From the cell containing the given text, extract its center point as [x, y] coordinate. 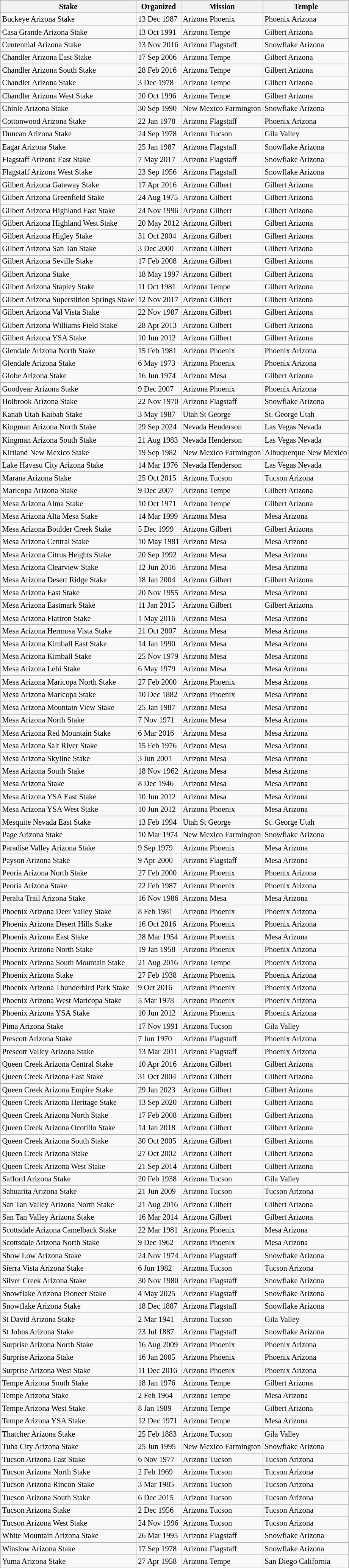
Queen Creek Arizona North Stake [68, 1115]
15 Feb 1976 [158, 746]
Gilbert Arizona Stapley Stake [68, 287]
Temple [306, 6]
Mesa Arizona Boulder Creek Stake [68, 529]
Kanab Utah Kaibab Stake [68, 414]
Payson Arizona Stake [68, 860]
21 Sep 2014 [158, 1166]
Scottsdale Arizona Camelback Stake [68, 1230]
9 Dec 1962 [158, 1243]
9 Apr 2000 [158, 860]
Lake Havasu City Arizona Stake [68, 465]
Mesa Arizona Lehi Stake [68, 669]
Prescott Arizona Stake [68, 1039]
Globe Arizona Stake [68, 376]
14 Jan 2018 [158, 1128]
Phoenix Arizona East Stake [68, 937]
Gilbert Arizona Val Vista Stake [68, 312]
Chandler Arizona West Stake [68, 96]
18 Jan 1976 [158, 1383]
6 Mar 2016 [158, 733]
Gilbert Arizona Highland West Stake [68, 223]
Queen Creek Arizona Central Stake [68, 1064]
16 Oct 2016 [158, 924]
Safford Arizona Stake [68, 1179]
Silver Creek Arizona Stake [68, 1281]
20 May 2012 [158, 223]
Tempe Arizona YSA Stake [68, 1421]
30 Oct 2005 [158, 1141]
Pima Arizona Stake [68, 1026]
22 Nov 1987 [158, 312]
Albuquerque New Mexico [306, 452]
6 May 1973 [158, 364]
Tucson Arizona West Stake [68, 1523]
27 Apr 1958 [158, 1561]
3 Dec 1978 [158, 83]
Organized [158, 6]
Sierra Vista Arizona Stake [68, 1268]
Kingman Arizona North Stake [68, 427]
13 Sep 2020 [158, 1103]
Phoenix Arizona West Maricopa Stake [68, 1001]
18 Nov 1962 [158, 771]
Mesa Arizona South Stake [68, 771]
Tempe Arizona South Stake [68, 1383]
Mesa Arizona YSA West Stake [68, 810]
3 Jun 2001 [158, 758]
2 Feb 1964 [158, 1396]
Mesa Arizona Eastmark Stake [68, 605]
Glendale Arizona Stake [68, 364]
10 Dec 1882 [158, 695]
13 Nov 2016 [158, 45]
26 Mar 1995 [158, 1536]
12 Jun 2016 [158, 567]
Goodyear Arizona Stake [68, 389]
17 Sep 1978 [158, 1549]
Paradise Valley Arizona Stake [68, 848]
18 May 1997 [158, 274]
14 Jan 1990 [158, 644]
12 Nov 2017 [158, 300]
Kirtland New Mexico Stake [68, 452]
Gilbert Arizona Greenfield Stake [68, 198]
22 Feb 1987 [158, 886]
25 Feb 1883 [158, 1434]
16 Jan 2005 [158, 1357]
Show Low Arizona Stake [68, 1256]
Chandler Arizona South Stake [68, 70]
Gilbert Arizona San Tan Stake [68, 249]
Prescott Valley Arizona Stake [68, 1052]
22 Jan 1978 [158, 121]
Mesa Arizona Maricopa Stake [68, 695]
Queen Creek Arizona Empire Stake [68, 1090]
Peoria Arizona North Stake [68, 873]
Surprise Arizona North Stake [68, 1345]
10 Oct 1971 [158, 504]
13 Feb 1994 [158, 822]
10 Mar 1974 [158, 835]
Gilbert Arizona Higley Stake [68, 236]
2 Mar 1941 [158, 1319]
16 Jun 1974 [158, 376]
Phoenix Arizona YSA Stake [68, 1013]
Queen Creek Arizona West Stake [68, 1166]
25 Nov 1979 [158, 657]
Stake [68, 6]
Snowflake Arizona Stake [68, 1306]
Thatcher Arizona Stake [68, 1434]
Mesa Arizona Kimball Stake [68, 657]
Mesa Arizona Skyline Stake [68, 758]
16 Nov 1986 [158, 899]
Holbrook Arizona Stake [68, 402]
Queen Creek Arizona Stake [68, 1153]
Queen Creek Arizona South Stake [68, 1141]
Centennial Arizona Stake [68, 45]
Tempe Arizona West Stake [68, 1409]
3 May 1987 [158, 414]
22 Mar 1981 [158, 1230]
Gilbert Arizona Seville Stake [68, 261]
17 Apr 2016 [158, 185]
Gilbert Arizona Gateway Stake [68, 185]
Gilbert Arizona Stake [68, 274]
Peoria Arizona Stake [68, 886]
12 Dec 1971 [158, 1421]
30 Nov 1980 [158, 1281]
21 Aug 1983 [158, 440]
10 May 1981 [158, 542]
5 Mar 1978 [158, 1001]
17 Nov 1991 [158, 1026]
Mesa Arizona Alma Stake [68, 504]
1 May 2016 [158, 618]
Page Arizona Stake [68, 835]
Gilbert Arizona YSA Stake [68, 338]
Duncan Arizona Stake [68, 134]
White Mountain Arizona Stake [68, 1536]
Glendale Arizona North Stake [68, 351]
20 Feb 1938 [158, 1179]
Phoenix Arizona South Mountain Stake [68, 963]
14 Mar 1999 [158, 516]
Mesa Arizona Mountain View Stake [68, 707]
4 May 2025 [158, 1294]
Queen Creek Arizona Heritage Stake [68, 1103]
2 Feb 1969 [158, 1472]
Surprise Arizona Stake [68, 1357]
Mesa Arizona North Stake [68, 720]
16 Mar 2014 [158, 1217]
7 May 2017 [158, 159]
Peralta Trail Arizona Stake [68, 899]
Mesa Arizona Citrus Heights Stake [68, 555]
Casa Grande Arizona Stake [68, 32]
Scottsdale Arizona North Stake [68, 1243]
Maricopa Arizona Stake [68, 491]
7 Jun 1970 [158, 1039]
6 Dec 2015 [158, 1498]
Mesa Arizona Salt River Stake [68, 746]
20 Oct 1996 [158, 96]
23 Jul 1887 [158, 1332]
25 Oct 2015 [158, 478]
19 Sep 1982 [158, 452]
24 Aug 1975 [158, 198]
San Diego California [306, 1561]
Phoenix Arizona Thunderbird Park Stake [68, 988]
Queen Creek Arizona Ocotillo Stake [68, 1128]
Chinle Arizona Stake [68, 109]
16 Aug 2009 [158, 1345]
San Tan Valley Arizona Stake [68, 1217]
Mesquite Nevada East Stake [68, 822]
Mesa Arizona Kimball East Stake [68, 644]
Phoenix Arizona Deer Valley Stake [68, 911]
Phoenix Arizona North Stake [68, 950]
Eagar Arizona Stake [68, 147]
9 Sep 1979 [158, 848]
Tucson Arizona East Stake [68, 1459]
6 May 1979 [158, 669]
Cottonwood Arizona Stake [68, 121]
Mesa Arizona Maricopa North Stake [68, 682]
20 Sep 1992 [158, 555]
6 Jun 1982 [158, 1268]
Buckeye Arizona Stake [68, 19]
11 Dec 2016 [158, 1370]
Phoenix Arizona Stake [68, 975]
Mesa Arizona YSA East Stake [68, 797]
Gilbert Arizona Highland East Stake [68, 211]
Yuma Arizona Stake [68, 1561]
30 Sep 1990 [158, 109]
Gilbert Arizona Williams Field Stake [68, 325]
Mesa Arizona Desert Ridge Stake [68, 580]
7 Nov 1971 [158, 720]
Queen Creek Arizona East Stake [68, 1077]
28 Feb 2016 [158, 70]
5 Dec 1999 [158, 529]
Phoenix Arizona Desert Hills Stake [68, 924]
Mission [222, 6]
28 Apr 2013 [158, 325]
Marana Arizona Stake [68, 478]
Mesa Arizona Stake [68, 784]
3 Mar 1985 [158, 1485]
Mesa Arizona Red Mountain Stake [68, 733]
Chandler Arizona Stake [68, 83]
24 Sep 1978 [158, 134]
8 Dec 1946 [158, 784]
22 Nov 1970 [158, 402]
Mesa Arizona East Stake [68, 593]
Flagstaff Arizona West Stake [68, 172]
29 Jan 2023 [158, 1090]
6 Nov 1977 [158, 1459]
Gilbert Arizona Superstition Springs Stake [68, 300]
13 Dec 1987 [158, 19]
Kingman Arizona South Stake [68, 440]
19 Jan 1958 [158, 950]
25 Jun 1995 [158, 1447]
20 Nov 1955 [158, 593]
San Tan Valley Arizona North Stake [68, 1204]
Chandler Arizona East Stake [68, 58]
18 Jan 2004 [158, 580]
Mesa Arizona Flatiron Stake [68, 618]
Winslow Arizona Stake [68, 1549]
Mesa Arizona Clearview Stake [68, 567]
2 Dec 1956 [158, 1510]
8 Feb 1981 [158, 911]
11 Jan 2015 [158, 605]
Surprise Arizona West Stake [68, 1370]
Tempe Arizona Stake [68, 1396]
St David Arizona Stake [68, 1319]
St Johns Arizona Stake [68, 1332]
9 Oct 2016 [158, 988]
27 Feb 1938 [158, 975]
28 Mar 1954 [158, 937]
13 Oct 1991 [158, 32]
15 Feb 1981 [158, 351]
18 Dec 1887 [158, 1306]
13 Mar 2011 [158, 1052]
14 Mar 1976 [158, 465]
17 Sep 2006 [158, 58]
Snowflake Arizona Pioneer Stake [68, 1294]
Tucson Arizona Stake [68, 1510]
Mesa Arizona Hermosa Vista Stake [68, 631]
29 Sep 2024 [158, 427]
27 Oct 2002 [158, 1153]
3 Dec 2000 [158, 249]
Sahuarita Arizona Stake [68, 1192]
11 Oct 1981 [158, 287]
Flagstaff Arizona East Stake [68, 159]
21 Oct 2007 [158, 631]
Tucson Arizona Rincon Stake [68, 1485]
Tucson Arizona South Stake [68, 1498]
8 Jan 1989 [158, 1409]
24 Nov 1974 [158, 1256]
23 Sep 1956 [158, 172]
Tucson Arizona North Stake [68, 1472]
10 Apr 2016 [158, 1064]
Mesa Arizona Central Stake [68, 542]
Mesa Arizona Alta Mesa Stake [68, 516]
21 Jun 2009 [158, 1192]
Tuba City Arizona Stake [68, 1447]
